Capture the cell that displays the provided text and extract its (X, Y) central coordinate. 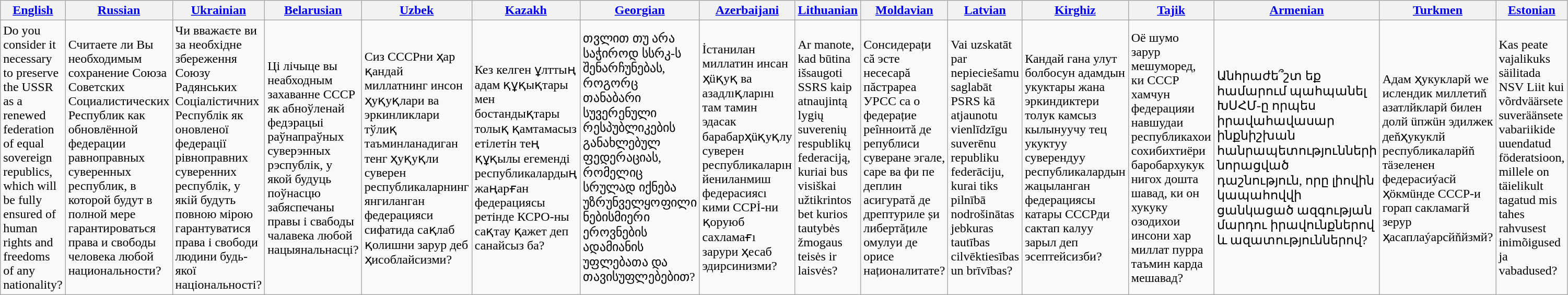
Azerbaijani (747, 10)
Turkmen (1437, 10)
Russian (119, 10)
Lithuanian (828, 10)
Uzbek (417, 10)
Tajik (1171, 10)
Kirghiz (1075, 10)
Kazakh (525, 10)
Ukrainian (218, 10)
English (33, 10)
Belarusian (313, 10)
Armenian (1296, 10)
Estonian (1531, 10)
Latvian (985, 10)
Moldavian (905, 10)
Georgian (639, 10)
